Identify which cell holds the provided text, then report its [x, y] central coordinate. 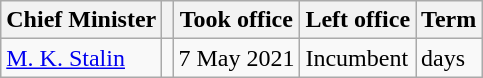
Term [449, 20]
Incumbent [358, 58]
Took office [236, 20]
days [449, 58]
7 May 2021 [236, 58]
Chief Minister [82, 20]
M. K. Stalin [82, 58]
Left office [358, 20]
